Scan for the cell matching the given text and deliver its [x, y] coordinate at center. 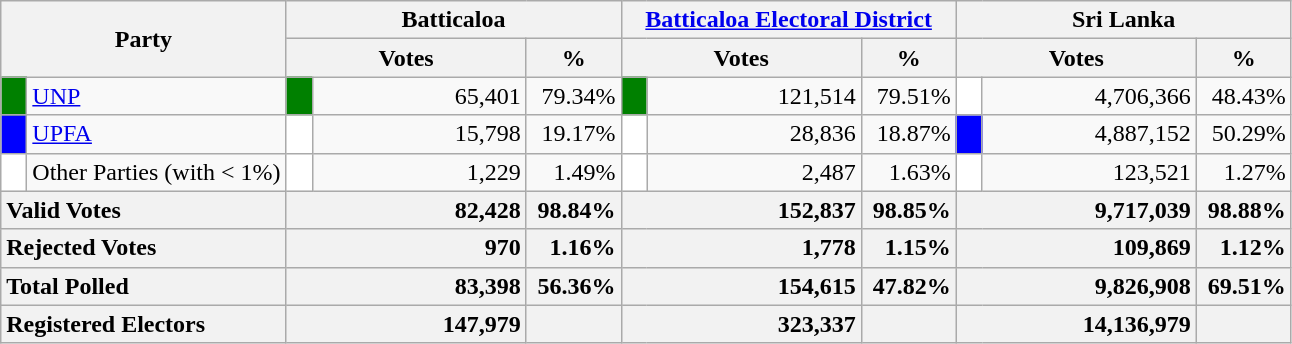
1.49% [574, 172]
50.29% [1244, 134]
98.84% [574, 210]
28,836 [754, 134]
1.12% [1244, 248]
69.51% [1244, 286]
1,778 [741, 248]
109,869 [1076, 248]
83,398 [406, 286]
Other Parties (with < 1%) [156, 172]
123,521 [1089, 172]
1.27% [1244, 172]
1.16% [574, 248]
79.51% [908, 96]
9,826,908 [1076, 286]
47.82% [908, 286]
65,401 [419, 96]
2,487 [754, 172]
15,798 [419, 134]
19.17% [574, 134]
98.88% [1244, 210]
UNP [156, 96]
154,615 [741, 286]
Rejected Votes [144, 248]
323,337 [741, 324]
970 [406, 248]
9,717,039 [1076, 210]
Batticaloa Electoral District [788, 20]
Batticaloa [454, 20]
UPFA [156, 134]
Valid Votes [144, 210]
Total Polled [144, 286]
Party [144, 39]
121,514 [754, 96]
82,428 [406, 210]
4,706,366 [1089, 96]
56.36% [574, 286]
1,229 [419, 172]
48.43% [1244, 96]
147,979 [406, 324]
98.85% [908, 210]
79.34% [574, 96]
Registered Electors [144, 324]
4,887,152 [1089, 134]
18.87% [908, 134]
Sri Lanka [1124, 20]
1.63% [908, 172]
1.15% [908, 248]
14,136,979 [1076, 324]
152,837 [741, 210]
